Locate the cell with the specified text and output its [x, y] center coordinate. 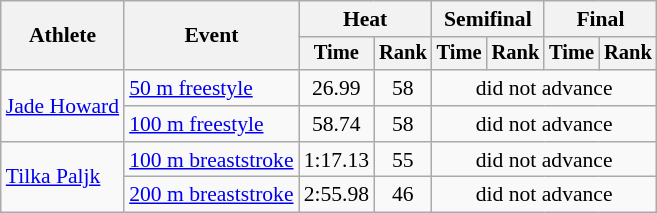
Semifinal [488, 19]
26.99 [336, 88]
Tilka Paljk [62, 178]
55 [403, 160]
200 m breaststroke [211, 195]
100 m breaststroke [211, 160]
50 m freestyle [211, 88]
Athlete [62, 36]
100 m freestyle [211, 124]
46 [403, 195]
1:17.13 [336, 160]
Heat [366, 19]
Final [600, 19]
58.74 [336, 124]
2:55.98 [336, 195]
Event [211, 36]
Jade Howard [62, 106]
